Search for the cell housing the specified text and yield its [X, Y] center coordinate. 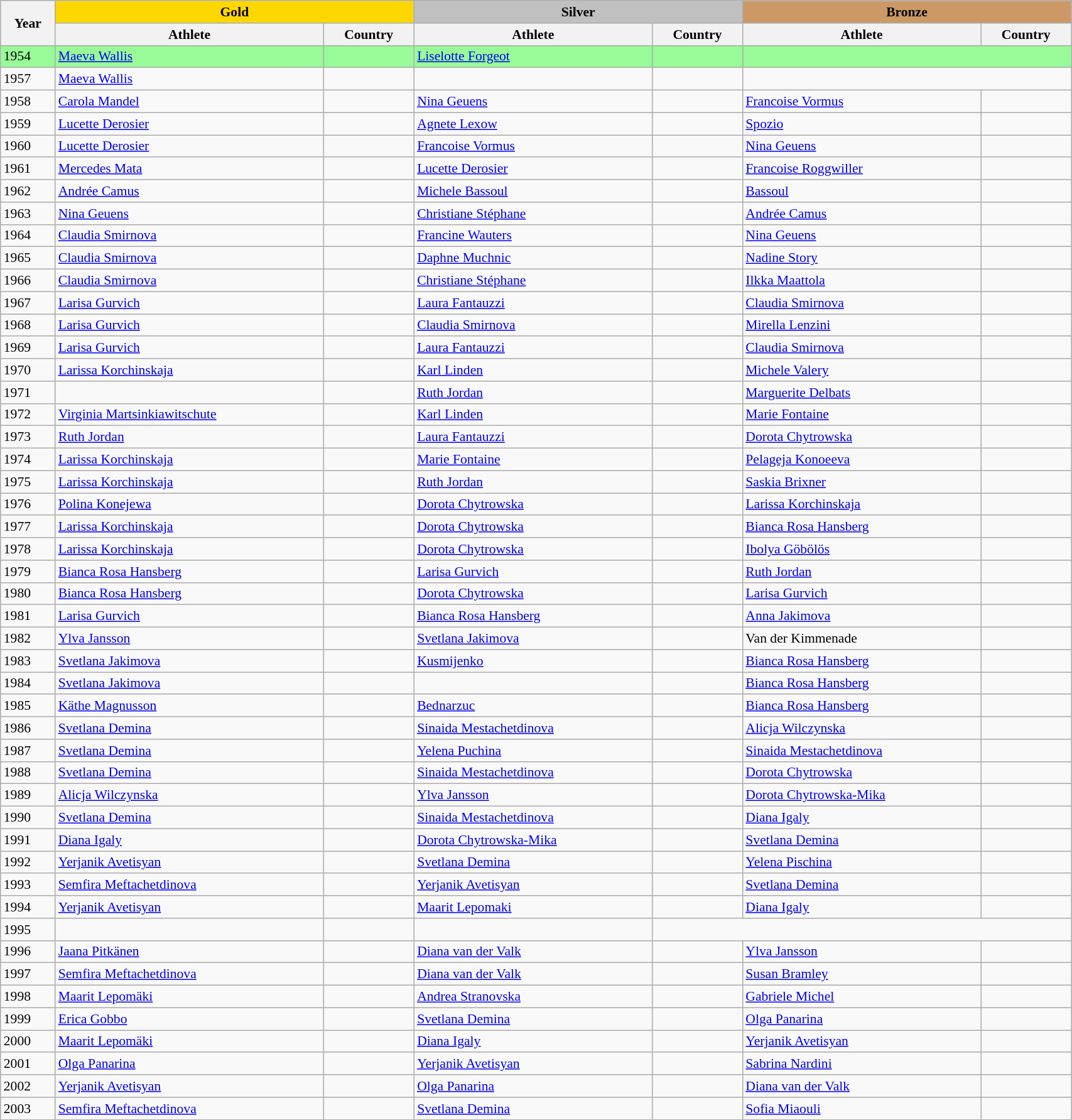
1986 [28, 728]
1975 [28, 482]
1996 [28, 952]
1971 [28, 393]
1978 [28, 549]
Bronze [907, 12]
Francoise Roggwiller [862, 169]
2003 [28, 1109]
Marguerite Delbats [862, 393]
1964 [28, 236]
Sofia Miaouli [862, 1109]
1973 [28, 437]
1965 [28, 258]
1984 [28, 683]
1967 [28, 303]
Liselotte Forgeot [533, 57]
1993 [28, 885]
1960 [28, 146]
1994 [28, 907]
1977 [28, 527]
1961 [28, 169]
Daphne Muchnic [533, 258]
1997 [28, 974]
Maarit Lepomaki [533, 907]
1991 [28, 840]
1995 [28, 930]
Nadine Story [862, 258]
1974 [28, 460]
Ilkka Maattola [862, 281]
Mercedes Mata [190, 169]
Spozio [862, 124]
1969 [28, 348]
Yelena Puchina [533, 751]
1958 [28, 102]
1979 [28, 572]
Erica Gobbo [190, 1019]
1962 [28, 191]
Mirella Lenzini [862, 325]
2001 [28, 1064]
Jaana Pitkänen [190, 952]
1981 [28, 616]
Kusmijenko [533, 661]
2000 [28, 1041]
Virginia Martsinkiawitschute [190, 415]
1985 [28, 706]
1970 [28, 370]
1999 [28, 1019]
Year [28, 23]
1992 [28, 862]
Anna Jakimova [862, 616]
Michele Valery [862, 370]
1966 [28, 281]
1980 [28, 594]
1976 [28, 504]
1982 [28, 639]
1959 [28, 124]
Susan Bramley [862, 974]
1998 [28, 997]
Carola Mandel [190, 102]
Yelena Pischina [862, 862]
Käthe Magnusson [190, 706]
1957 [28, 79]
Francine Wauters [533, 236]
Polina Konejewa [190, 504]
Van der Kimmenade [862, 639]
Gabriele Michel [862, 997]
Saskia Brixner [862, 482]
1988 [28, 773]
Andrea Stranovska [533, 997]
Bassoul [862, 191]
1954 [28, 57]
Silver [578, 12]
Bednarzuc [533, 706]
Gold [235, 12]
Ibolya Göbölös [862, 549]
1968 [28, 325]
1990 [28, 818]
2002 [28, 1086]
Sabrina Nardini [862, 1064]
Michele Bassoul [533, 191]
1987 [28, 751]
1989 [28, 795]
1972 [28, 415]
1983 [28, 661]
1963 [28, 214]
Agnete Lexow [533, 124]
Pelageja Konoeeva [862, 460]
